Search for the cell housing the specified text and yield its [X, Y] center coordinate. 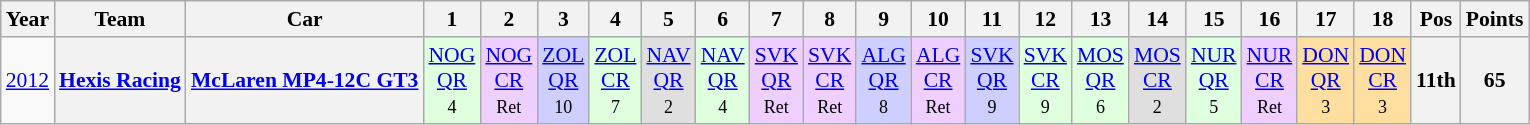
DONQR3 [1326, 80]
11 [992, 19]
3 [563, 19]
SVKCR9 [1046, 80]
Points [1495, 19]
15 [1214, 19]
Year [28, 19]
NURCRRet [1270, 80]
7 [776, 19]
MOSCR2 [1158, 80]
NAVQR4 [723, 80]
DONCR3 [1382, 80]
ZOLQR10 [563, 80]
MOSQR6 [1100, 80]
10 [938, 19]
11th [1436, 80]
NAVQR2 [668, 80]
ALGQR8 [883, 80]
17 [1326, 19]
ZOLCR7 [615, 80]
18 [1382, 19]
6 [723, 19]
NOGQR4 [452, 80]
Pos [1436, 19]
16 [1270, 19]
8 [830, 19]
NURQR5 [1214, 80]
14 [1158, 19]
SVKQR9 [992, 80]
65 [1495, 80]
1 [452, 19]
5 [668, 19]
9 [883, 19]
SVKCRRet [830, 80]
4 [615, 19]
ALGCRRet [938, 80]
NOGCRRet [508, 80]
13 [1100, 19]
Car [305, 19]
Team [120, 19]
SVKQRRet [776, 80]
2012 [28, 80]
McLaren MP4-12C GT3 [305, 80]
2 [508, 19]
Hexis Racing [120, 80]
12 [1046, 19]
